Scan for the cell matching the given text and deliver its [x, y] coordinate at center. 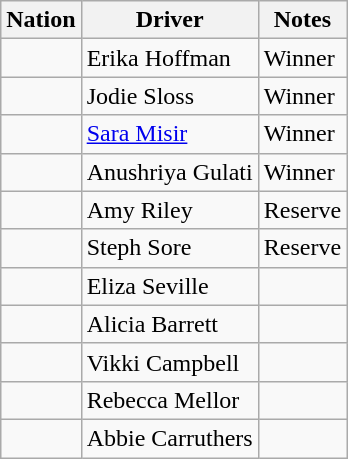
Amy Riley [170, 210]
Vikki Campbell [170, 362]
Jodie Sloss [170, 96]
Notes [302, 20]
Sara Misir [170, 134]
Erika Hoffman [170, 58]
Driver [170, 20]
Alicia Barrett [170, 324]
Steph Sore [170, 248]
Rebecca Mellor [170, 400]
Nation [41, 20]
Abbie Carruthers [170, 438]
Anushriya Gulati [170, 172]
Eliza Seville [170, 286]
